Detect which cell encompasses the target text, then output its [x, y] center coordinate. 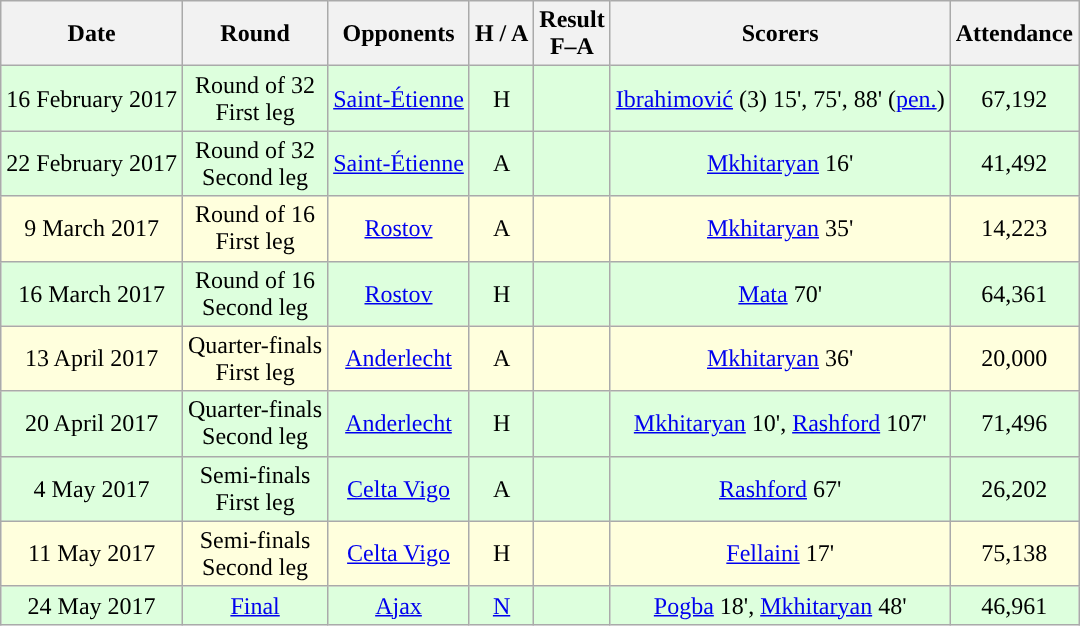
Round of 16First leg [254, 228]
20 April 2017 [92, 424]
67,192 [1014, 98]
41,492 [1014, 164]
Final [254, 605]
Scorers [780, 34]
Ajax [399, 605]
11 May 2017 [92, 554]
75,138 [1014, 554]
Opponents [399, 34]
ResultF–A [572, 34]
Round of 16Second leg [254, 294]
46,961 [1014, 605]
Mkhitaryan 16' [780, 164]
Mkhitaryan 35' [780, 228]
22 February 2017 [92, 164]
9 March 2017 [92, 228]
4 May 2017 [92, 488]
16 March 2017 [92, 294]
H / A [501, 34]
Attendance [1014, 34]
Rashford 67' [780, 488]
Ibrahimović (3) 15', 75', 88' (pen.) [780, 98]
Date [92, 34]
20,000 [1014, 358]
Semi-finalsSecond leg [254, 554]
N [501, 605]
16 February 2017 [92, 98]
Mata 70' [780, 294]
Semi-finalsFirst leg [254, 488]
Mkhitaryan 10', Rashford 107' [780, 424]
Fellaini 17' [780, 554]
64,361 [1014, 294]
Round of 32Second leg [254, 164]
Round [254, 34]
Mkhitaryan 36' [780, 358]
Pogba 18', Mkhitaryan 48' [780, 605]
Quarter-finalsFirst leg [254, 358]
14,223 [1014, 228]
Round of 32First leg [254, 98]
13 April 2017 [92, 358]
24 May 2017 [92, 605]
Quarter-finalsSecond leg [254, 424]
71,496 [1014, 424]
26,202 [1014, 488]
